Provide the [X, Y] coordinate of the cell's center where the given text is located.  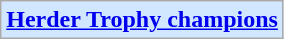
Herder Trophy champions [142, 20]
